Identify which cell holds the provided text, then report its [x, y] central coordinate. 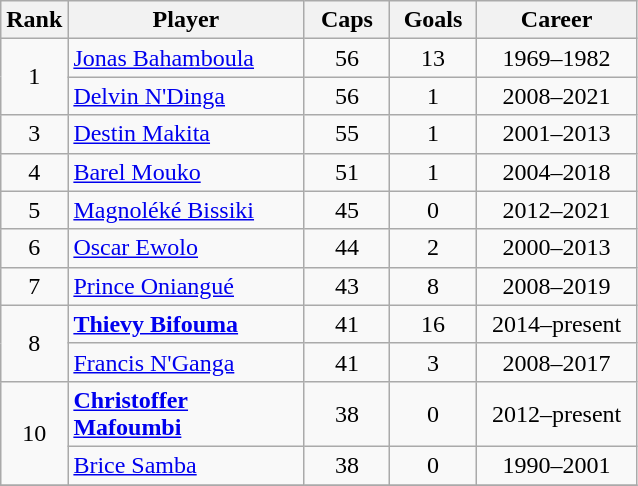
Destin Makita [186, 134]
2008–2019 [556, 286]
Francis N'Ganga [186, 362]
Magnoléké Bissiki [186, 210]
51 [347, 172]
45 [347, 210]
2 [433, 248]
Career [556, 20]
10 [34, 432]
Thievy Bifouma [186, 324]
Goals [433, 20]
Oscar Ewolo [186, 248]
Jonas Bahamboula [186, 58]
Christoffer Mafoumbi [186, 414]
1969–1982 [556, 58]
43 [347, 286]
16 [433, 324]
Delvin N'Dinga [186, 96]
2014–present [556, 324]
2008–2021 [556, 96]
Barel Mouko [186, 172]
2004–2018 [556, 172]
1990–2001 [556, 465]
2000–2013 [556, 248]
7 [34, 286]
Rank [34, 20]
Prince Oniangué [186, 286]
4 [34, 172]
Caps [347, 20]
2012–2021 [556, 210]
2012–present [556, 414]
2001–2013 [556, 134]
55 [347, 134]
2008–2017 [556, 362]
13 [433, 58]
Brice Samba [186, 465]
44 [347, 248]
6 [34, 248]
Player [186, 20]
5 [34, 210]
